Extract the (x, y) coordinate from the center of the cell holding the provided text.  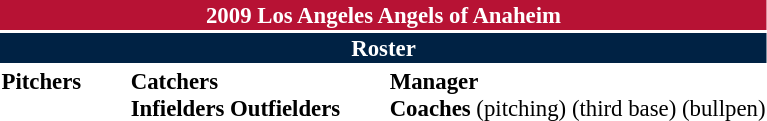
2009 Los Angeles Angels of Anaheim (384, 15)
Roster (384, 48)
